For the text-containing cell, return its midpoint in [x, y] coordinate format. 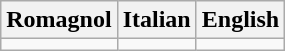
English [240, 20]
Romagnol [59, 20]
Italian [156, 20]
